For the text-containing cell, return its midpoint in [X, Y] coordinate format. 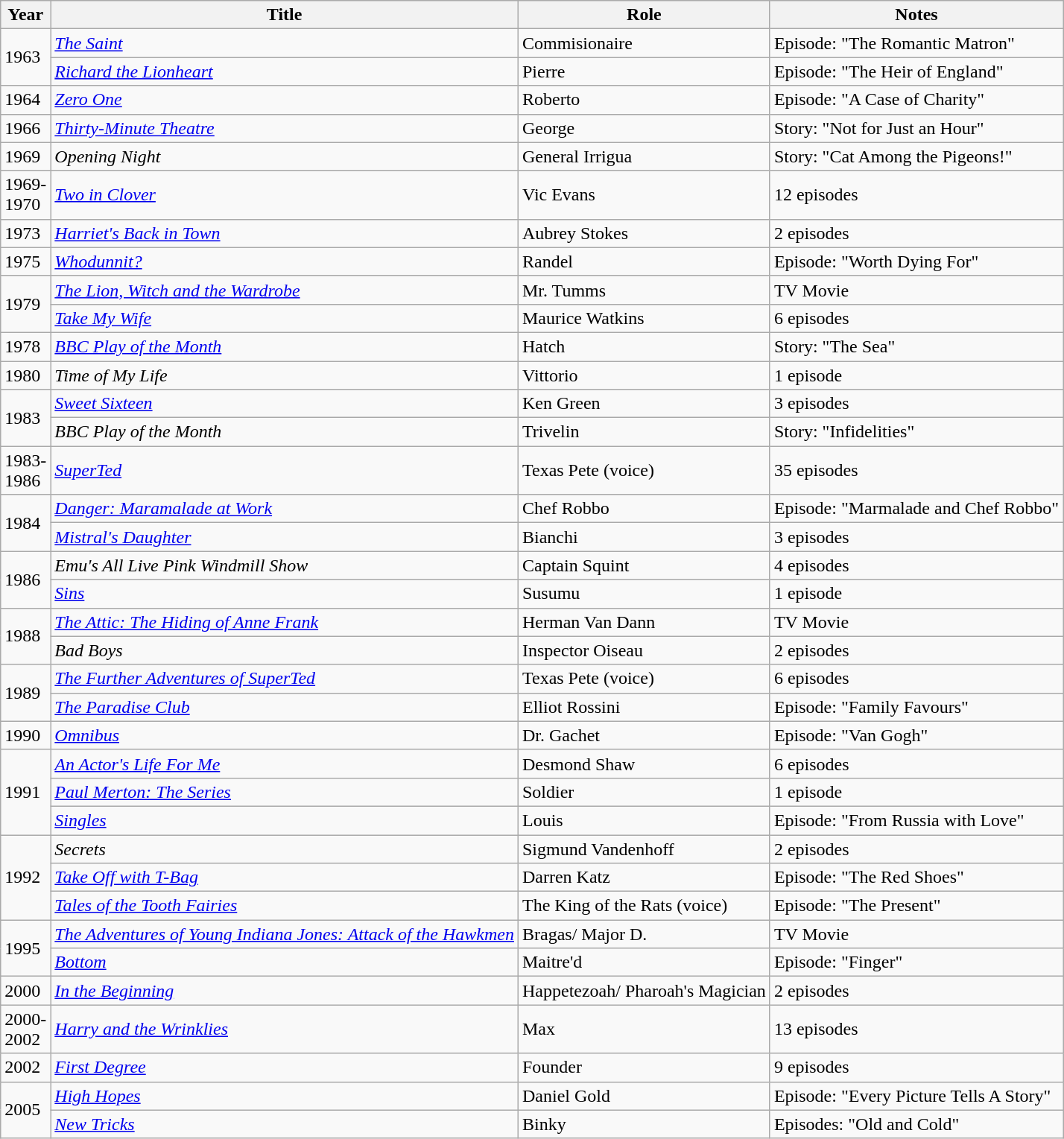
In the Beginning [285, 991]
Bragas/ Major D. [644, 934]
1989 [25, 693]
Episode: "A Case of Charity" [916, 100]
George [644, 128]
Happetezoah/ Pharoah's Magician [644, 991]
Time of My Life [285, 375]
Maitre'd [644, 962]
SuperTed [285, 471]
Episode: "The Romantic Matron" [916, 43]
Bottom [285, 962]
The Saint [285, 43]
Louis [644, 820]
Roberto [644, 100]
1983 [25, 418]
Notes [916, 15]
1978 [25, 346]
1980 [25, 375]
Harriet's Back in Town [285, 233]
Two in Clover [285, 195]
2000 [25, 991]
Episode: "Van Gogh" [916, 735]
12 episodes [916, 195]
General Irrigua [644, 156]
New Tricks [285, 1124]
1990 [25, 735]
2000-2002 [25, 1029]
Herman Van Dann [644, 622]
Founder [644, 1067]
1988 [25, 636]
Paul Merton: The Series [285, 792]
Take My Wife [285, 318]
Secrets [285, 848]
1995 [25, 948]
Danger: Maramalade at Work [285, 509]
Sins [285, 594]
1964 [25, 100]
Binky [644, 1124]
Dr. Gachet [644, 735]
Susumu [644, 594]
Episode: "Every Picture Tells A Story" [916, 1096]
1975 [25, 261]
Episode: "Family Favours" [916, 707]
Elliot Rossini [644, 707]
Desmond Shaw [644, 764]
Episode: "From Russia with Love" [916, 820]
The Paradise Club [285, 707]
Darren Katz [644, 878]
First Degree [285, 1067]
9 episodes [916, 1067]
The Attic: The Hiding of Anne Frank [285, 622]
Episode: "Marmalade and Chef Robbo" [916, 509]
The Adventures of Young Indiana Jones: Attack of the Hawkmen [285, 934]
Bianchi [644, 537]
Harry and the Wrinklies [285, 1029]
Opening Night [285, 156]
The Lion, Witch and the Wardrobe [285, 290]
An Actor's Life For Me [285, 764]
Chef Robbo [644, 509]
Trivelin [644, 432]
Soldier [644, 792]
The Further Adventures of SuperTed [285, 679]
Randel [644, 261]
Episode: "The Red Shoes" [916, 878]
4 episodes [916, 565]
Commisionaire [644, 43]
Max [644, 1029]
Take Off with T-Bag [285, 878]
Thirty-Minute Theatre [285, 128]
35 episodes [916, 471]
Year [25, 15]
Episode: "The Present" [916, 906]
1963 [25, 57]
1966 [25, 128]
13 episodes [916, 1029]
Episode: "Finger" [916, 962]
Episodes: "Old and Cold" [916, 1124]
Story: "The Sea" [916, 346]
The King of the Rats (voice) [644, 906]
Episode: "The Heir of England" [916, 72]
Zero One [285, 100]
Hatch [644, 346]
Story: "Not for Just an Hour" [916, 128]
High Hopes [285, 1096]
Story: "Cat Among the Pigeons!" [916, 156]
Pierre [644, 72]
1979 [25, 304]
1969 [25, 156]
Omnibus [285, 735]
1969-1970 [25, 195]
Story: "Infidelities" [916, 432]
Title [285, 15]
Role [644, 15]
Sweet Sixteen [285, 404]
Mr. Tumms [644, 290]
Tales of the Tooth Fairies [285, 906]
Ken Green [644, 404]
Maurice Watkins [644, 318]
1991 [25, 792]
Bad Boys [285, 650]
Singles [285, 820]
Daniel Gold [644, 1096]
1986 [25, 580]
Richard the Lionheart [285, 72]
Captain Squint [644, 565]
Sigmund Vandenhoff [644, 848]
Mistral's Daughter [285, 537]
2002 [25, 1067]
Whodunnit? [285, 261]
Aubrey Stokes [644, 233]
Episode: "Worth Dying For" [916, 261]
1992 [25, 877]
Vittorio [644, 375]
1984 [25, 523]
Vic Evans [644, 195]
2005 [25, 1110]
Inspector Oiseau [644, 650]
1983-1986 [25, 471]
1973 [25, 233]
Emu's All Live Pink Windmill Show [285, 565]
